Determine the (x, y) coordinate at the center of the cell enclosing the given text.  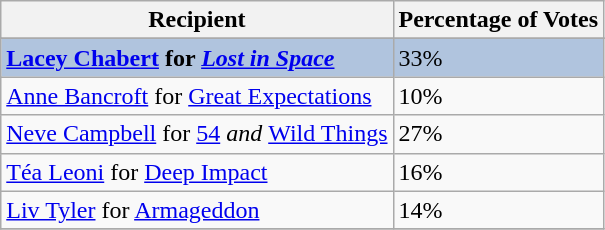
Téa Leoni for Deep Impact (197, 172)
Anne Bancroft for Great Expectations (197, 96)
16% (498, 172)
10% (498, 96)
14% (498, 210)
27% (498, 134)
Lacey Chabert for Lost in Space (197, 58)
Liv Tyler for Armageddon (197, 210)
33% (498, 58)
Neve Campbell for 54 and Wild Things (197, 134)
Percentage of Votes (498, 20)
Recipient (197, 20)
